Provide the [x, y] coordinate of the cell's center where the given text is located.  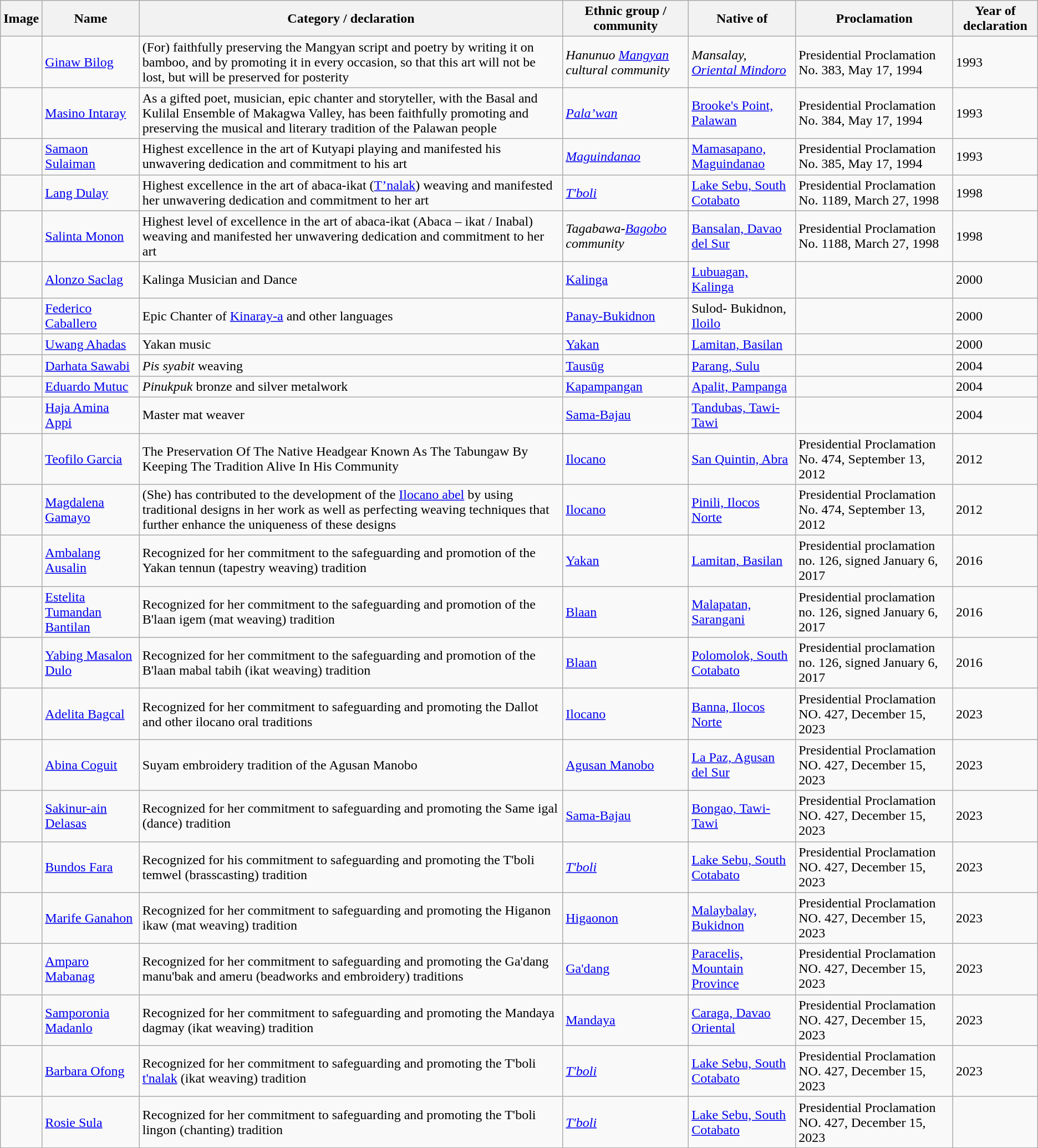
Mamasapano, Maguindanao [742, 156]
Alonzo Saclag [91, 279]
Darhata Sawabi [91, 365]
Tandubas, Tawi-Tawi [742, 415]
Proclamation [874, 19]
Haja Amina Appi [91, 415]
Kalinga [625, 279]
Pis syabit weaving [350, 365]
Brooke's Point, Palawan [742, 113]
Lang Dulay [91, 193]
Pinukpuk bronze and silver metalwork [350, 386]
Bansalan, Davao del Sur [742, 236]
Banna, Ilocos Norte [742, 714]
Presidential Proclamation No. 383, May 17, 1994 [874, 62]
Suyam embroidery tradition of the Agusan Manobo [350, 765]
Tausūg [625, 365]
Marife Ganahon [91, 918]
Presidential Proclamation No. 1189, March 27, 1998 [874, 193]
La Paz, Agusan del Sur [742, 765]
Malapatan, Sarangani [742, 612]
Abina Coguit [91, 765]
Image [21, 19]
Teofilo Garcia [91, 459]
Presidential Proclamation No. 384, May 17, 1994 [874, 113]
Mansalay, Oriental Mindoro [742, 62]
Kapampangan [625, 386]
Ginaw Bilog [91, 62]
Salinta Monon [91, 236]
Recognized for her commitment to the safeguarding and promotion of the B'laan igem (mat weaving) tradition [350, 612]
Native of [742, 19]
Recognized for her commitment to safeguarding and promoting the T'boli lingon (chanting) tradition [350, 1122]
Yabing Masalon Dulo [91, 663]
Barbara Ofong [91, 1071]
Ethnic group / community [625, 19]
Recognized for her commitment to safeguarding and promoting the Same igal (dance) tradition [350, 816]
Paracelis, Mountain Province [742, 969]
Samaon Sulaiman [91, 156]
Bundos Fara [91, 867]
Uwang Ahadas [91, 344]
Parang, Sulu [742, 365]
Maguindanao [625, 156]
Kalinga Musician and Dance [350, 279]
Highest excellence in the art of abaca-ikat (T’nalak) weaving and manifested her unwavering dedication and commitment to her art [350, 193]
Agusan Manobo [625, 765]
Sulod- Bukidnon, Iloilo [742, 316]
Recognized for her commitment to the safeguarding and promotion of the Yakan tennun (tapestry weaving) tradition [350, 561]
Recognized for her commitment to safeguarding and promoting the T'boli t'nalak (ikat weaving) tradition [350, 1071]
Apalit, Pampanga [742, 386]
Sakinur-ain Delasas [91, 816]
Magdalena Gamayo [91, 510]
Federico Caballero [91, 316]
Epic Chanter of Kinaray-a and other languages [350, 316]
Mandaya [625, 1020]
Recognized for her commitment to safeguarding and promoting the Higanon ikaw (mat weaving) tradition [350, 918]
Recognized for her commitment to safeguarding and promoting the Mandaya dagmay (ikat weaving) tradition [350, 1020]
Rosie Sula [91, 1122]
Adelita Bagcal [91, 714]
Ga'dang [625, 969]
San Quintin, Abra [742, 459]
Panay-Bukidnon [625, 316]
Hanunuo Mangyan cultural community [625, 62]
Category / declaration [350, 19]
Bongao, Tawi-Tawi [742, 816]
Lubuagan, Kalinga [742, 279]
Tagabawa-Bagobo community [625, 236]
Highest excellence in the art of Kutyapi playing and manifested his unwavering dedication and commitment to his art [350, 156]
Estelita Tumandan Bantilan [91, 612]
The Preservation Of The Native Headgear Known As The Tabungaw By Keeping The Tradition Alive In His Community [350, 459]
Caraga, Davao Oriental [742, 1020]
Eduardo Mutuc [91, 386]
Master mat weaver [350, 415]
Polomolok, South Cotabato [742, 663]
Pinili, Ilocos Norte [742, 510]
Presidential Proclamation No. 385, May 17, 1994 [874, 156]
Year of declaration [996, 19]
Higaonon [625, 918]
Pala’wan [625, 113]
Amparo Mabanag [91, 969]
Recognized for her commitment to the safeguarding and promotion of the B'laan mabal tabih (ikat weaving) tradition [350, 663]
Presidential Proclamation No. 1188, March 27, 1998 [874, 236]
Malaybalay, Bukidnon [742, 918]
Samporonia Madanlo [91, 1020]
Masino Intaray [91, 113]
Ambalang Ausalin [91, 561]
Recognized for her commitment to safeguarding and promoting the Dallot and other ilocano oral traditions [350, 714]
Recognized for her commitment to safeguarding and promoting the Ga'dang manu'bak and ameru (beadworks and embroidery) traditions [350, 969]
Recognized for his commitment to safeguarding and promoting the T'boli temwel (brasscasting) tradition [350, 867]
Yakan music [350, 344]
Name [91, 19]
